Search for the cell housing the specified text and yield its [x, y] center coordinate. 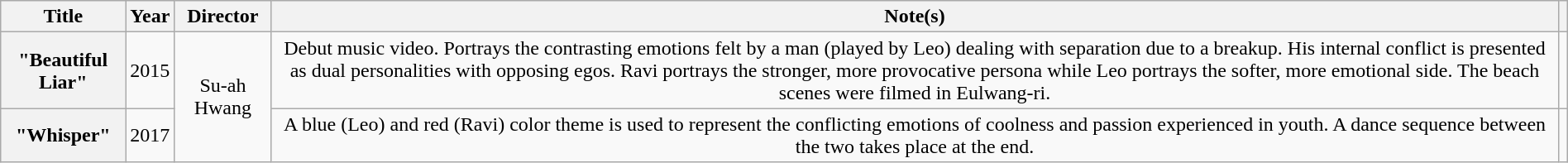
Note(s) [915, 17]
Title [63, 17]
Director [223, 17]
Su-ah Hwang [223, 98]
2015 [151, 70]
2017 [151, 136]
Year [151, 17]
"Beautiful Liar" [63, 70]
"Whisper" [63, 136]
